For the text-containing cell, return its midpoint in (X, Y) coordinate format. 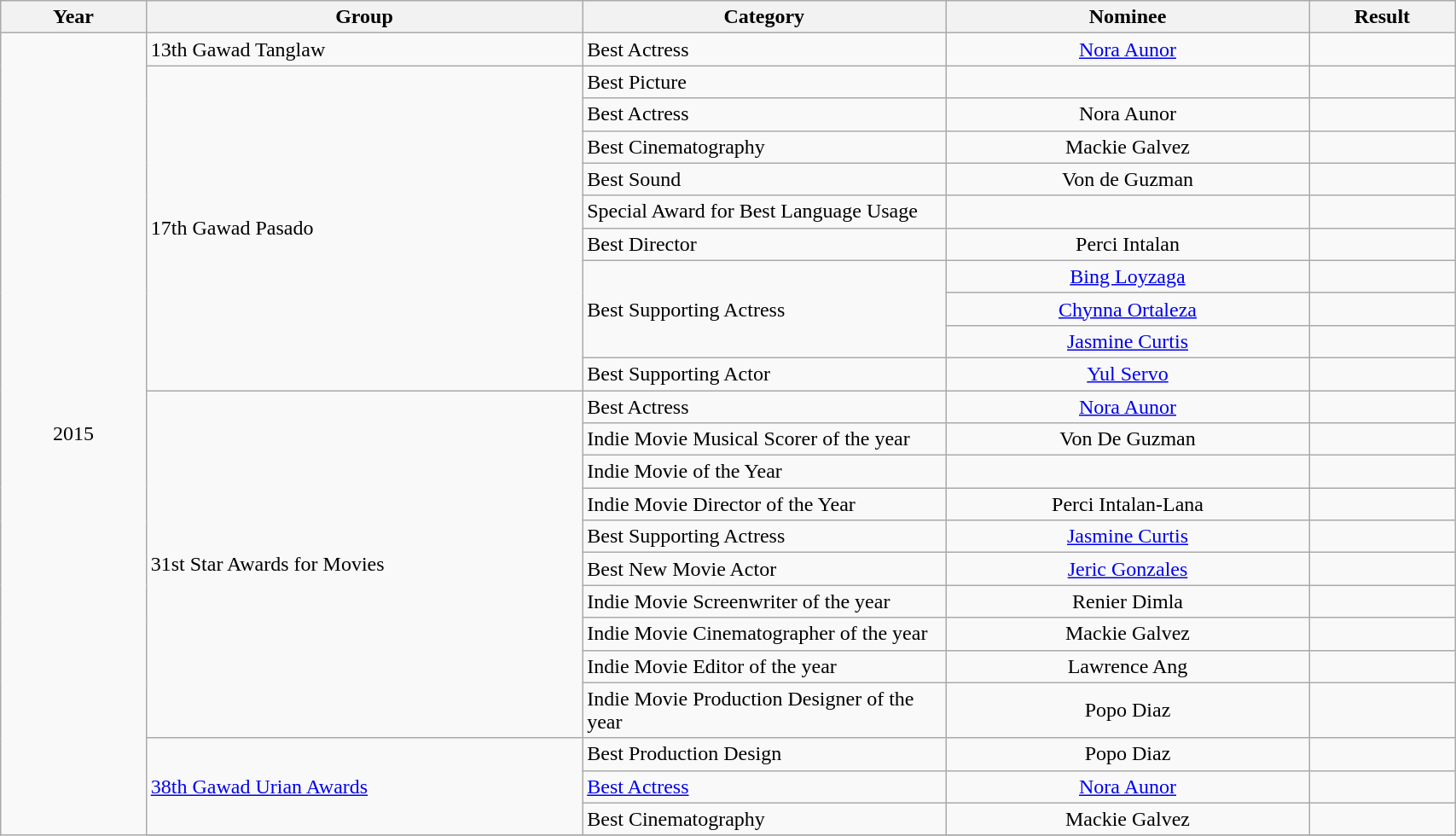
Bing Loyzaga (1128, 276)
Indie Movie Musical Scorer of the year (764, 439)
Best Supporting Actor (764, 374)
Lawrence Ang (1128, 666)
31st Star Awards for Movies (363, 565)
Perci Intalan-Lana (1128, 504)
17th Gawad Pasado (363, 229)
Year (73, 17)
Von De Guzman (1128, 439)
Special Award for Best Language Usage (764, 212)
38th Gawad Urian Awards (363, 787)
Best New Movie Actor (764, 569)
Indie Movie Editor of the year (764, 666)
Indie Movie of the Year (764, 472)
Jeric Gonzales (1128, 569)
Result (1382, 17)
Chynna Ortaleza (1128, 309)
Indie Movie Production Designer of the year (764, 710)
2015 (73, 434)
Indie Movie Director of the Year (764, 504)
Category (764, 17)
Indie Movie Cinematographer of the year (764, 634)
13th Gawad Tanglaw (363, 49)
Best Picture (764, 82)
Perci Intalan (1128, 244)
Renier Dimla (1128, 601)
Indie Movie Screenwriter of the year (764, 601)
Nominee (1128, 17)
Group (363, 17)
Best Production Design (764, 754)
Von de Guzman (1128, 179)
Best Sound (764, 179)
Best Director (764, 244)
Yul Servo (1128, 374)
